Determine the (X, Y) coordinate at the center of the cell enclosing the given text.  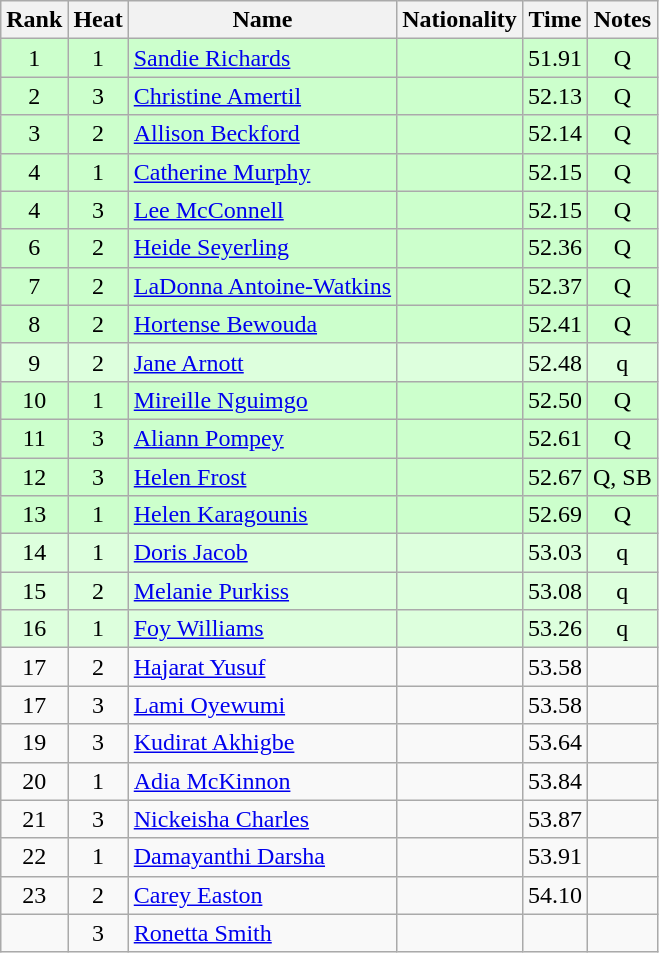
52.14 (554, 134)
Doris Jacob (262, 553)
Carey Easton (262, 895)
Nationality (460, 20)
53.84 (554, 781)
Helen Frost (262, 477)
52.48 (554, 362)
Damayanthi Darsha (262, 857)
Notes (622, 20)
53.03 (554, 553)
Sandie Richards (262, 58)
LaDonna Antoine-Watkins (262, 286)
12 (34, 477)
Allison Beckford (262, 134)
9 (34, 362)
Melanie Purkiss (262, 591)
7 (34, 286)
13 (34, 515)
52.69 (554, 515)
Hortense Bewouda (262, 324)
52.13 (554, 96)
Heide Seyerling (262, 248)
53.26 (554, 629)
Ronetta Smith (262, 933)
Mireille Nguimgo (262, 400)
Q, SB (622, 477)
52.36 (554, 248)
11 (34, 438)
53.87 (554, 819)
Jane Arnott (262, 362)
Kudirat Akhigbe (262, 743)
52.61 (554, 438)
51.91 (554, 58)
Time (554, 20)
8 (34, 324)
20 (34, 781)
Heat (98, 20)
53.91 (554, 857)
52.50 (554, 400)
23 (34, 895)
53.64 (554, 743)
53.08 (554, 591)
52.67 (554, 477)
19 (34, 743)
Helen Karagounis (262, 515)
Christine Amertil (262, 96)
54.10 (554, 895)
Aliann Pompey (262, 438)
52.37 (554, 286)
21 (34, 819)
Foy Williams (262, 629)
6 (34, 248)
Lami Oyewumi (262, 705)
Adia McKinnon (262, 781)
15 (34, 591)
16 (34, 629)
22 (34, 857)
10 (34, 400)
Rank (34, 20)
14 (34, 553)
Hajarat Yusuf (262, 667)
Nickeisha Charles (262, 819)
Lee McConnell (262, 210)
52.41 (554, 324)
Name (262, 20)
Catherine Murphy (262, 172)
